For the text-containing cell, return its midpoint in (x, y) coordinate format. 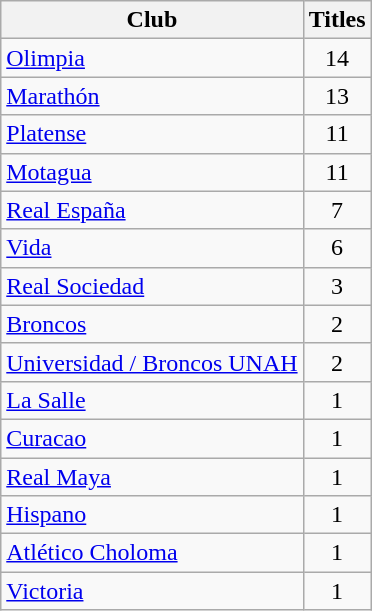
Atlético Choloma (152, 553)
Club (152, 20)
Real Sociedad (152, 286)
13 (337, 96)
Broncos (152, 324)
Vida (152, 248)
Platense (152, 134)
Curacao (152, 438)
Marathón (152, 96)
La Salle (152, 400)
Hispano (152, 515)
Real España (152, 210)
7 (337, 210)
Motagua (152, 172)
6 (337, 248)
Titles (337, 20)
Victoria (152, 591)
3 (337, 286)
Olimpia (152, 58)
Real Maya (152, 477)
14 (337, 58)
Universidad / Broncos UNAH (152, 362)
